Identify which cell holds the provided text, then report its (x, y) central coordinate. 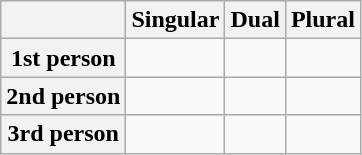
1st person (64, 58)
Plural (322, 20)
Singular (176, 20)
Dual (255, 20)
2nd person (64, 96)
3rd person (64, 134)
